Output the [X, Y] coordinate of the center of the cell containing the given text.  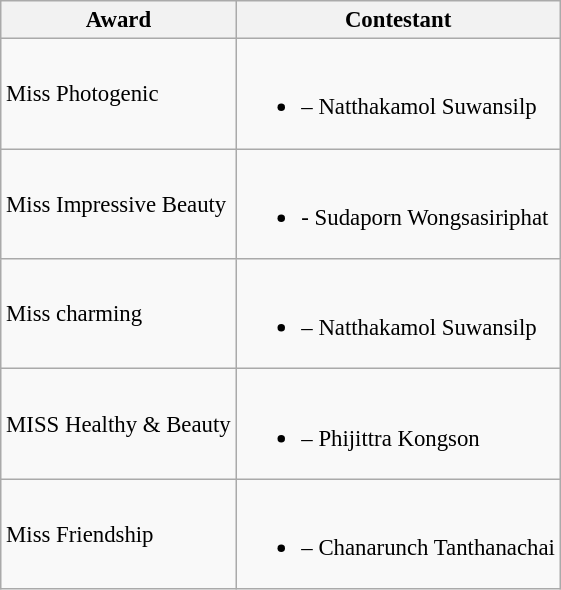
– Chanarunch Tanthanachai [398, 534]
– Phijittra Kongson [398, 424]
Contestant [398, 20]
Award [118, 20]
Miss Photogenic [118, 94]
Miss Impressive Beauty [118, 204]
- Sudaporn Wongsasiriphat [398, 204]
Miss charming [118, 314]
MISS Healthy & Beauty [118, 424]
Miss Friendship [118, 534]
